Provide the (X, Y) coordinate of the cell's center where the given text is located.  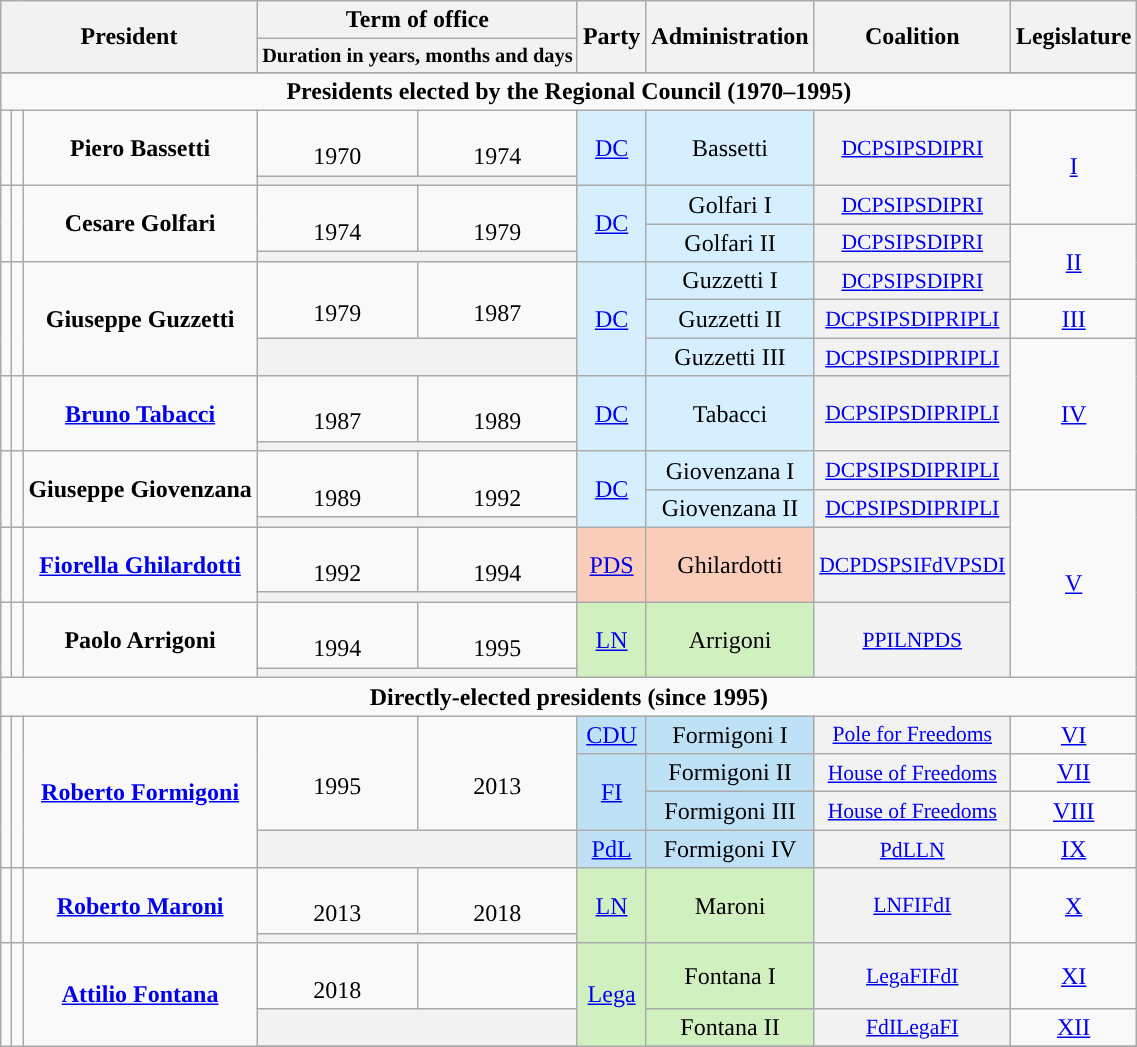
Fontana I (730, 976)
VII (1074, 773)
Lega (611, 994)
Roberto Maroni (140, 906)
III (1074, 319)
Bassetti (730, 148)
Pole for Freedoms (912, 735)
Formigoni III (730, 811)
Formigoni IV (730, 849)
Administration (730, 37)
Attilio Fontana (140, 994)
President (130, 37)
Party (611, 37)
LegaFIFdI (912, 976)
PdL (611, 849)
Giuseppe Guzzetti (140, 319)
Directly-elected presidents (since 1995) (569, 697)
Formigoni I (730, 735)
Tabacci (730, 414)
Piero Bassetti (140, 148)
XI (1074, 976)
Bruno Tabacci (140, 414)
VIII (1074, 811)
PPILNPDS (912, 640)
LNFIFdI (912, 906)
Paolo Arrigoni (140, 640)
Fiorella Ghilardotti (140, 564)
Golfari I (730, 205)
1970 (337, 144)
VI (1074, 735)
Fontana II (730, 1027)
Giuseppe Giovenzana (140, 489)
FI (611, 792)
Presidents elected by the Regional Council (1970–1995) (569, 91)
Cesare Golfari (140, 224)
Guzzetti I (730, 281)
X (1074, 906)
PDS (611, 564)
PdLLN (912, 849)
Ghilardotti (730, 564)
Formigoni II (730, 773)
Coalition (912, 37)
Term of office (417, 20)
DCPDSPSIFdVPSDI (912, 564)
V (1074, 583)
II (1074, 262)
XII (1074, 1027)
Giovenzana II (730, 508)
Guzzetti III (730, 357)
Duration in years, months and days (417, 56)
Giovenzana I (730, 470)
I (1074, 168)
FdILegaFI (912, 1027)
Maroni (730, 906)
IX (1074, 849)
IV (1074, 414)
Golfari II (730, 243)
Guzzetti II (730, 319)
Roberto Formigoni (140, 792)
Legislature (1074, 37)
CDU (611, 735)
Arrigoni (730, 640)
